Provide the [x, y] coordinate of the cell's center where the given text is located.  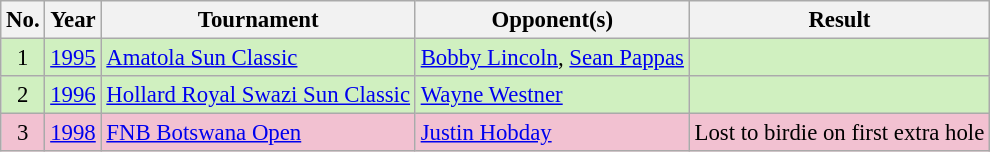
FNB Botswana Open [258, 133]
1996 [73, 95]
Justin Hobday [552, 133]
Tournament [258, 20]
Hollard Royal Swazi Sun Classic [258, 95]
Result [839, 20]
No. [23, 20]
Wayne Westner [552, 95]
2 [23, 95]
1998 [73, 133]
Amatola Sun Classic [258, 58]
Opponent(s) [552, 20]
Lost to birdie on first extra hole [839, 133]
1995 [73, 58]
Year [73, 20]
3 [23, 133]
1 [23, 58]
Bobby Lincoln, Sean Pappas [552, 58]
